Output the (X, Y) coordinate of the center of the cell containing the given text.  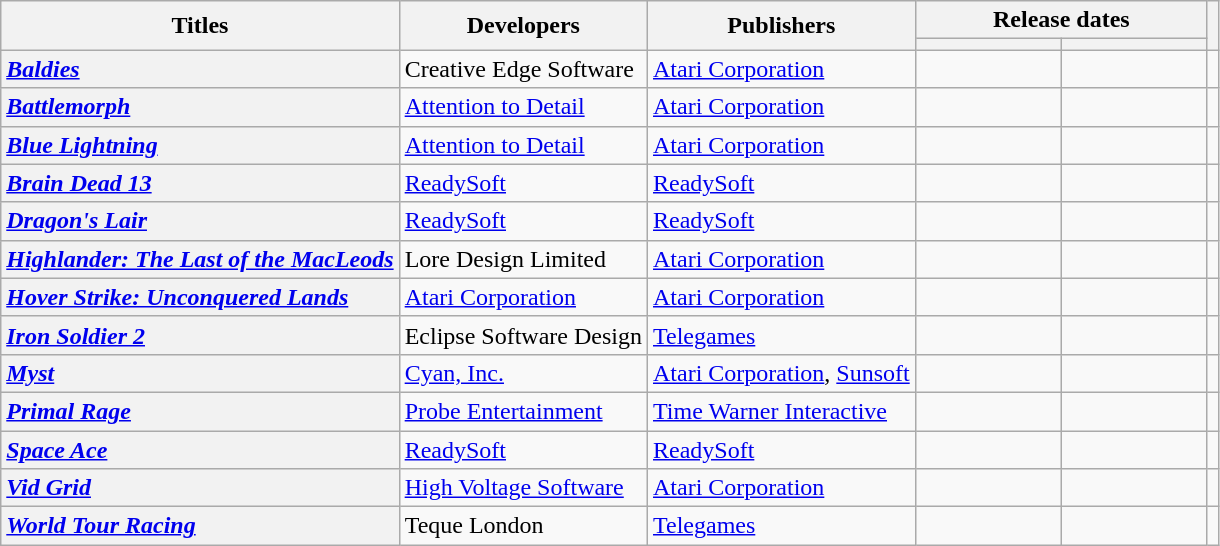
Primal Rage (200, 411)
Eclipse Software Design (523, 335)
Battlemorph (200, 107)
Publishers (781, 26)
Blue Lightning (200, 145)
Release dates (1061, 20)
Space Ace (200, 449)
World Tour Racing (200, 526)
Myst (200, 373)
Cyan, Inc. (523, 373)
Hover Strike: Unconquered Lands (200, 297)
Brain Dead 13 (200, 183)
Creative Edge Software (523, 69)
Probe Entertainment (523, 411)
Vid Grid (200, 488)
Developers (523, 26)
Iron Soldier 2 (200, 335)
Baldies (200, 69)
Time Warner Interactive (781, 411)
Highlander: The Last of the MacLeods (200, 259)
High Voltage Software (523, 488)
Dragon's Lair (200, 221)
Titles (200, 26)
Lore Design Limited (523, 259)
Teque London (523, 526)
Atari Corporation, Sunsoft (781, 373)
